From the cell containing the given text, extract its center point as (x, y) coordinate. 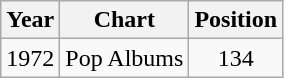
1972 (30, 58)
Year (30, 20)
134 (236, 58)
Chart (124, 20)
Position (236, 20)
Pop Albums (124, 58)
